Capture the cell that displays the provided text and extract its (X, Y) central coordinate. 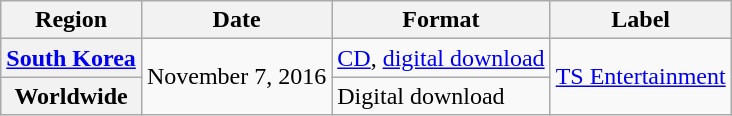
Label (640, 20)
TS Entertainment (640, 77)
Digital download (441, 96)
CD, digital download (441, 58)
Date (236, 20)
Format (441, 20)
November 7, 2016 (236, 77)
South Korea (72, 58)
Region (72, 20)
Worldwide (72, 96)
